Pinpoint the cell where the given text exists, returning its [x, y] midpoint coordinate. 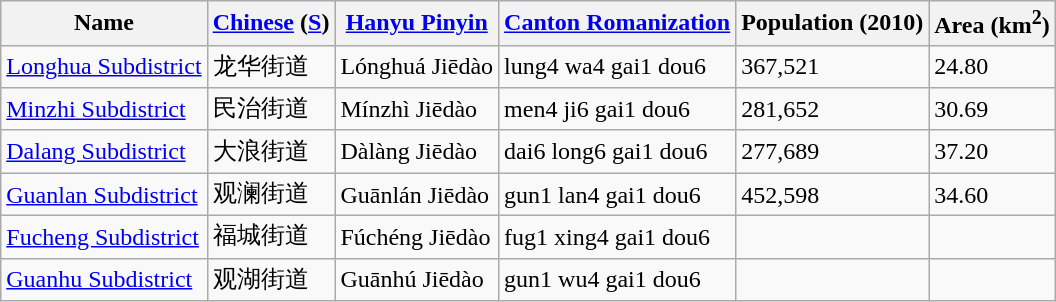
Canton Romanization [618, 24]
dai6 long6 gai1 dou6 [618, 152]
Name [104, 24]
30.69 [992, 110]
Guanlan Subdistrict [104, 194]
men4 ji6 gai1 dou6 [618, 110]
lung4 wa4 gai1 dou6 [618, 66]
Area (km2) [992, 24]
大浪街道 [271, 152]
民治街道 [271, 110]
gun1 wu4 gai1 dou6 [618, 280]
gun1 lan4 gai1 dou6 [618, 194]
Dàlàng Jiēdào [417, 152]
281,652 [832, 110]
367,521 [832, 66]
Minzhi Subdistrict [104, 110]
452,598 [832, 194]
龙华街道 [271, 66]
观湖街道 [271, 280]
Dalang Subdistrict [104, 152]
Guānlán Jiēdào [417, 194]
福城街道 [271, 238]
fug1 xing4 gai1 dou6 [618, 238]
Chinese (S) [271, 24]
24.80 [992, 66]
277,689 [832, 152]
Lónghuá Jiēdào [417, 66]
Hanyu Pinyin [417, 24]
Guānhú Jiēdào [417, 280]
Fucheng Subdistrict [104, 238]
观澜街道 [271, 194]
Guanhu Subdistrict [104, 280]
37.20 [992, 152]
Mínzhì Jiēdào [417, 110]
Longhua Subdistrict [104, 66]
Population (2010) [832, 24]
Fúchéng Jiēdào [417, 238]
34.60 [992, 194]
